Capture the cell that displays the provided text and extract its [x, y] central coordinate. 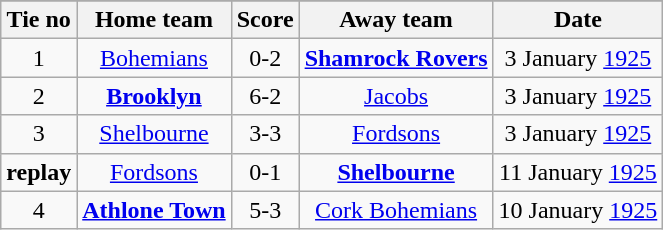
10 January 1925 [578, 210]
Away team [396, 20]
Cork Bohemians [396, 210]
5-3 [265, 210]
Date [578, 20]
3 [39, 134]
4 [39, 210]
Tie no [39, 20]
Brooklyn [154, 96]
2 [39, 96]
Shamrock Rovers [396, 58]
Athlone Town [154, 210]
1 [39, 58]
replay [39, 172]
Home team [154, 20]
3-3 [265, 134]
0-2 [265, 58]
6-2 [265, 96]
Score [265, 20]
Bohemians [154, 58]
Jacobs [396, 96]
11 January 1925 [578, 172]
0-1 [265, 172]
